Return (X, Y) of the center of cell containing provided text 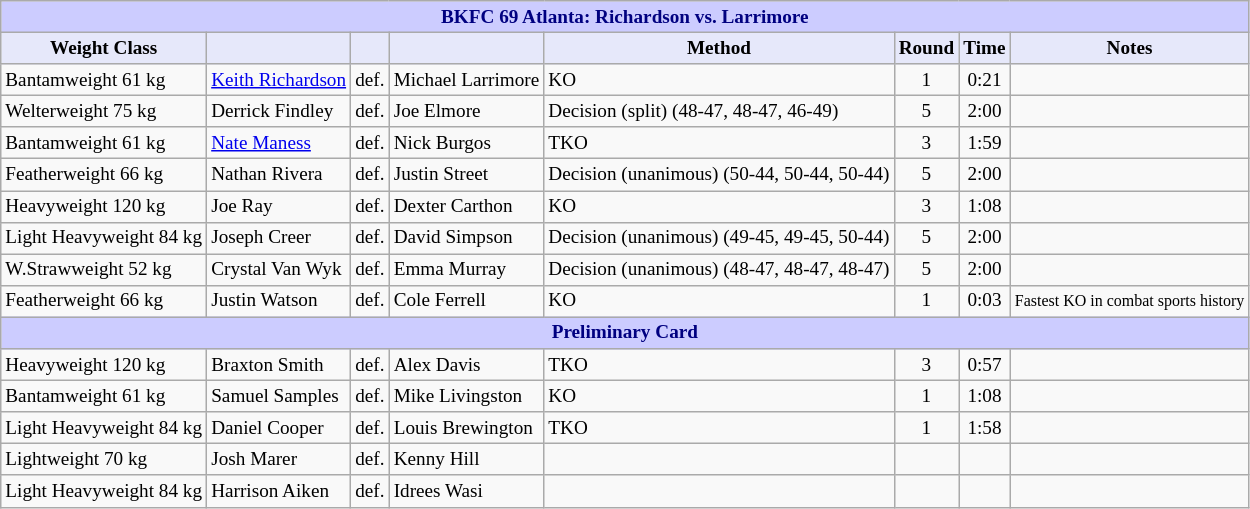
Round (926, 48)
Joe Elmore (466, 111)
Notes (1130, 48)
Preliminary Card (625, 333)
Nathan Rivera (279, 175)
Cole Ferrell (466, 301)
1:58 (984, 428)
BKFC 69 Atlanta: Richardson vs. Larrimore (625, 17)
Decision (unanimous) (49-45, 49-45, 50-44) (719, 238)
0:57 (984, 365)
Crystal Van Wyk (279, 270)
Dexter Carthon (466, 206)
Daniel Cooper (279, 428)
Harrison Aiken (279, 491)
Joseph Creer (279, 238)
Decision (unanimous) (50-44, 50-44, 50-44) (719, 175)
Alex Davis (466, 365)
Kenny Hill (466, 460)
Emma Murray (466, 270)
Method (719, 48)
Josh Marer (279, 460)
Samuel Samples (279, 396)
Keith Richardson (279, 80)
W.Strawweight 52 kg (104, 270)
Justin Street (466, 175)
Fastest KO in combat sports history (1130, 301)
Decision (split) (48-47, 48-47, 46-49) (719, 111)
0:03 (984, 301)
Michael Larrimore (466, 80)
Derrick Findley (279, 111)
0:21 (984, 80)
Joe Ray (279, 206)
Nick Burgos (466, 143)
Idrees Wasi (466, 491)
Louis Brewington (466, 428)
Nate Maness (279, 143)
Decision (unanimous) (48-47, 48-47, 48-47) (719, 270)
1:59 (984, 143)
Welterweight 75 kg (104, 111)
David Simpson (466, 238)
Justin Watson (279, 301)
Braxton Smith (279, 365)
Mike Livingston (466, 396)
Lightweight 70 kg (104, 460)
Time (984, 48)
Weight Class (104, 48)
